Scan for the cell matching the given text and deliver its [X, Y] coordinate at center. 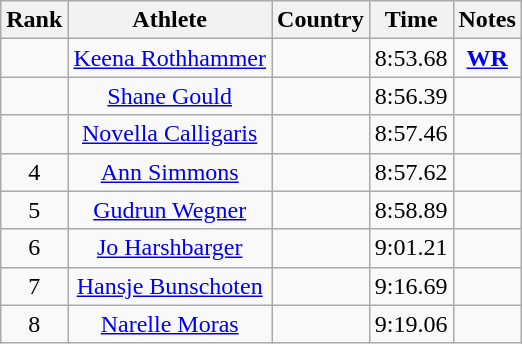
8:53.68 [411, 58]
Shane Gould [170, 96]
Narelle Moras [170, 324]
8:57.46 [411, 134]
7 [34, 286]
9:01.21 [411, 248]
WR [487, 58]
9:16.69 [411, 286]
8:58.89 [411, 210]
8:57.62 [411, 172]
Time [411, 20]
6 [34, 248]
Athlete [170, 20]
8:56.39 [411, 96]
Keena Rothhammer [170, 58]
9:19.06 [411, 324]
Gudrun Wegner [170, 210]
Ann Simmons [170, 172]
Novella Calligaris [170, 134]
Hansje Bunschoten [170, 286]
Rank [34, 20]
Country [321, 20]
4 [34, 172]
Jo Harshbarger [170, 248]
5 [34, 210]
8 [34, 324]
Notes [487, 20]
